Search for the cell housing the specified text and yield its [x, y] center coordinate. 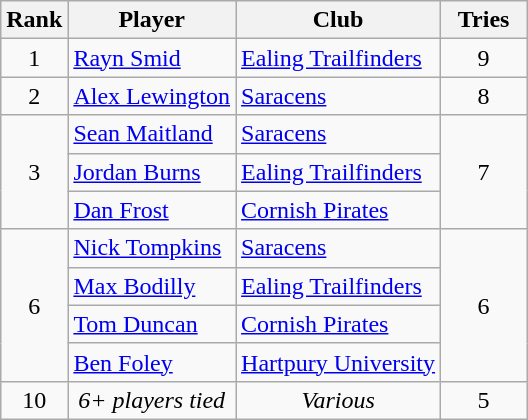
Tom Duncan [152, 324]
Player [152, 20]
Various [338, 400]
8 [484, 96]
1 [34, 58]
Rayn Smid [152, 58]
Jordan Burns [152, 172]
Nick Tompkins [152, 248]
5 [484, 400]
Dan Frost [152, 210]
9 [484, 58]
Sean Maitland [152, 134]
Rank [34, 20]
Tries [484, 20]
Alex Lewington [152, 96]
10 [34, 400]
2 [34, 96]
Club [338, 20]
Hartpury University [338, 362]
Max Bodilly [152, 286]
7 [484, 172]
6+ players tied [152, 400]
Ben Foley [152, 362]
3 [34, 172]
